Scan for the cell matching the given text and deliver its [x, y] coordinate at center. 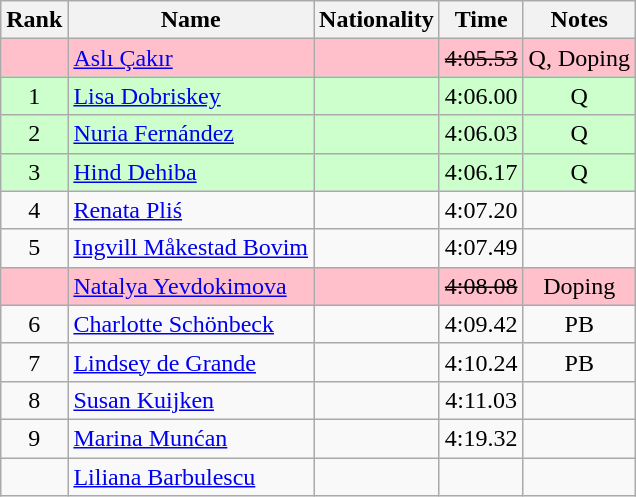
Rank [34, 20]
6 [34, 324]
3 [34, 172]
4:05.53 [481, 58]
4:09.42 [481, 324]
Time [481, 20]
Aslı Çakır [191, 58]
4:06.00 [481, 96]
1 [34, 96]
2 [34, 134]
Lindsey de Grande [191, 362]
4:07.20 [481, 210]
Liliana Barbulescu [191, 477]
Q, Doping [579, 58]
8 [34, 400]
Nationality [377, 20]
5 [34, 248]
Hind Dehiba [191, 172]
Notes [579, 20]
Renata Pliś [191, 210]
Lisa Dobriskey [191, 96]
Ingvill Måkestad Bovim [191, 248]
4 [34, 210]
Charlotte Schönbeck [191, 324]
Natalya Yevdokimova [191, 286]
Marina Munćan [191, 438]
4:11.03 [481, 400]
9 [34, 438]
Nuria Fernández [191, 134]
4:10.24 [481, 362]
Doping [579, 286]
4:07.49 [481, 248]
4:06.03 [481, 134]
Name [191, 20]
4:19.32 [481, 438]
4:08.08 [481, 286]
Susan Kuijken [191, 400]
4:06.17 [481, 172]
7 [34, 362]
